Return (x, y) of the center of cell containing provided text 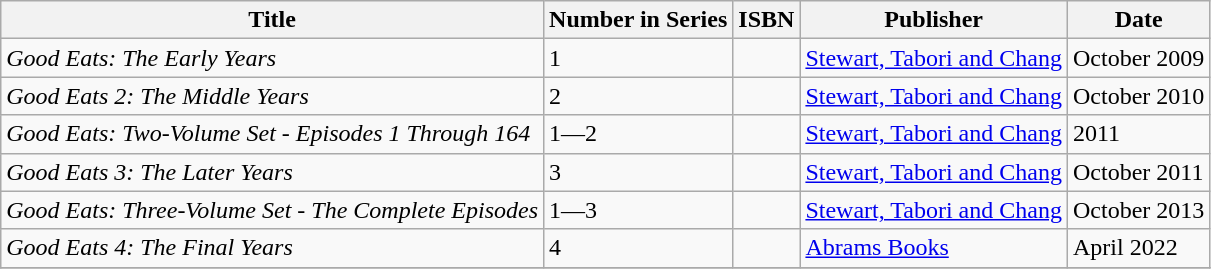
4 (638, 248)
Abrams Books (934, 248)
Good Eats: The Early Years (272, 58)
Good Eats: Three-Volume Set - The Complete Episodes (272, 210)
October 2011 (1138, 172)
Good Eats: Two-Volume Set - Episodes 1 Through 164 (272, 134)
1 (638, 58)
1—2 (638, 134)
Number in Series (638, 20)
3 (638, 172)
2 (638, 96)
October 2010 (1138, 96)
ISBN (766, 20)
April 2022 (1138, 248)
Title (272, 20)
2011 (1138, 134)
Good Eats 2: The Middle Years (272, 96)
October 2009 (1138, 58)
Publisher (934, 20)
1—3 (638, 210)
Date (1138, 20)
Good Eats 4: The Final Years (272, 248)
Good Eats 3: The Later Years (272, 172)
October 2013 (1138, 210)
